Locate the cell with the specified text and output its [X, Y] center coordinate. 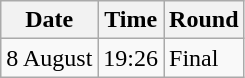
8 August [50, 58]
Time [131, 20]
Date [50, 20]
Final [204, 58]
Round [204, 20]
19:26 [131, 58]
